Scan for the cell matching the given text and deliver its (X, Y) coordinate at center. 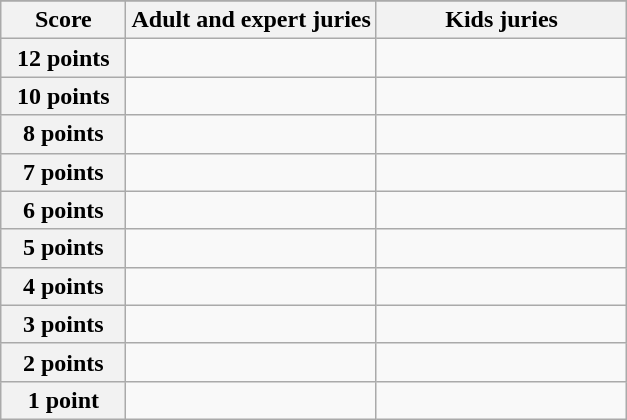
12 points (64, 58)
8 points (64, 134)
Adult and expert juries (251, 20)
10 points (64, 96)
6 points (64, 210)
Kids juries (501, 20)
5 points (64, 248)
4 points (64, 286)
1 point (64, 400)
7 points (64, 172)
3 points (64, 324)
2 points (64, 362)
Score (64, 20)
